Detect which cell encompasses the target text, then output its [X, Y] center coordinate. 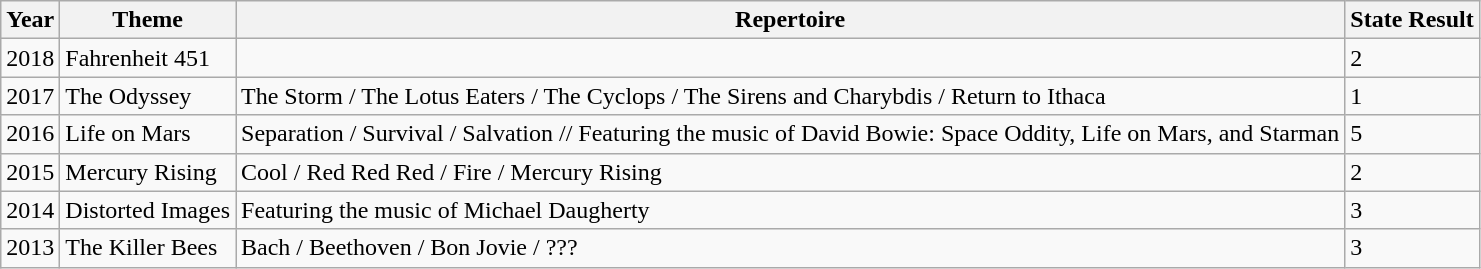
Bach / Beethoven / Bon Jovie / ??? [790, 248]
The Killer Bees [148, 248]
Repertoire [790, 20]
2017 [30, 96]
The Storm / The Lotus Eaters / The Cyclops / The Sirens and Charybdis / Return to Ithaca [790, 96]
Year [30, 20]
Life on Mars [148, 134]
Fahrenheit 451 [148, 58]
2018 [30, 58]
5 [1412, 134]
Featuring the music of Michael Daugherty [790, 210]
Separation / Survival / Salvation // Featuring the music of David Bowie: Space Oddity, Life on Mars, and Starman [790, 134]
2015 [30, 172]
Theme [148, 20]
The Odyssey [148, 96]
2013 [30, 248]
Cool / Red Red Red / Fire / Mercury Rising [790, 172]
Mercury Rising [148, 172]
Distorted Images [148, 210]
2016 [30, 134]
2014 [30, 210]
1 [1412, 96]
State Result [1412, 20]
